Determine the (x, y) coordinate at the center of the cell enclosing the given text.  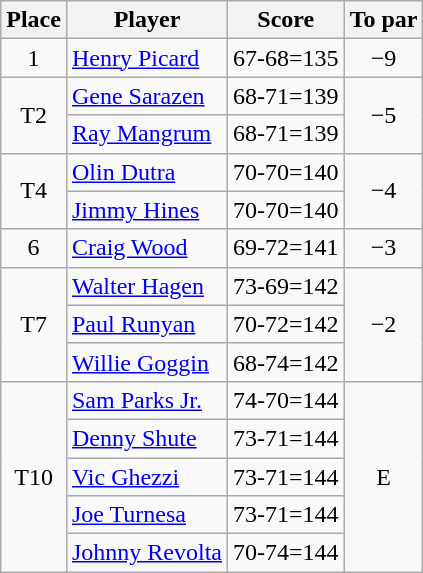
70-72=142 (286, 324)
70-74=144 (286, 553)
Ray Mangrum (146, 134)
Jimmy Hines (146, 210)
−9 (384, 58)
E (384, 476)
Willie Goggin (146, 362)
−2 (384, 324)
T4 (34, 191)
−4 (384, 191)
Denny Shute (146, 438)
67-68=135 (286, 58)
−3 (384, 248)
Olin Dutra (146, 172)
73-69=142 (286, 286)
68-74=142 (286, 362)
1 (34, 58)
Henry Picard (146, 58)
Walter Hagen (146, 286)
Craig Wood (146, 248)
T10 (34, 476)
Joe Turnesa (146, 515)
69-72=141 (286, 248)
Player (146, 20)
−5 (384, 115)
Johnny Revolta (146, 553)
Score (286, 20)
74-70=144 (286, 400)
Sam Parks Jr. (146, 400)
Vic Ghezzi (146, 477)
To par (384, 20)
T2 (34, 115)
T7 (34, 324)
Place (34, 20)
6 (34, 248)
Paul Runyan (146, 324)
Gene Sarazen (146, 96)
